Identify which cell holds the provided text, then report its [X, Y] central coordinate. 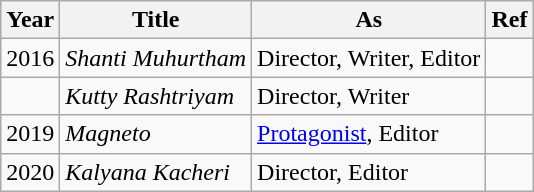
As [369, 20]
Director, Editor [369, 172]
Protagonist, Editor [369, 134]
Kalyana Kacheri [156, 172]
2020 [30, 172]
Shanti Muhurtham [156, 58]
2019 [30, 134]
Title [156, 20]
Year [30, 20]
Director, Writer, Editor [369, 58]
Magneto [156, 134]
Ref [510, 20]
2016 [30, 58]
Director, Writer [369, 96]
Kutty Rashtriyam [156, 96]
